From the cell containing the given text, extract its center point as [X, Y] coordinate. 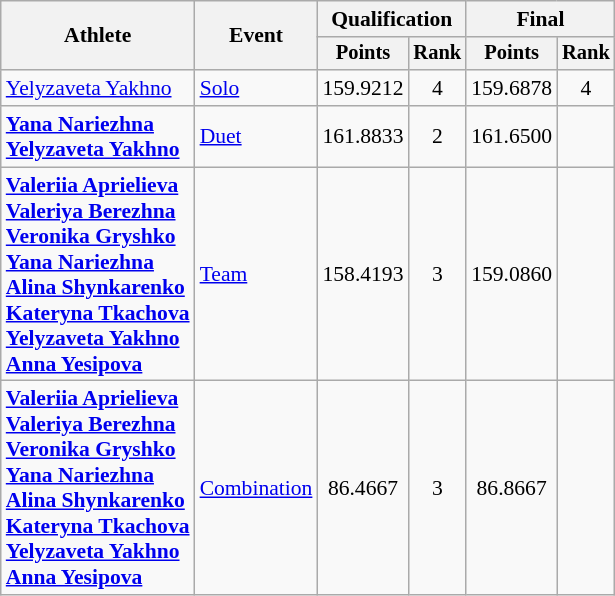
Final [540, 19]
Solo [256, 88]
2 [438, 136]
Event [256, 36]
161.6500 [512, 136]
86.8667 [512, 488]
Team [256, 274]
Yelyzaveta Yakhno [98, 88]
161.8833 [362, 136]
86.4667 [362, 488]
159.0860 [512, 274]
Athlete [98, 36]
Yana Nariezhna Yelyzaveta Yakhno [98, 136]
Combination [256, 488]
159.9212 [362, 88]
Qualification [392, 19]
Duet [256, 136]
158.4193 [362, 274]
159.6878 [512, 88]
